Provide the [x, y] coordinate of the cell's center where the given text is located.  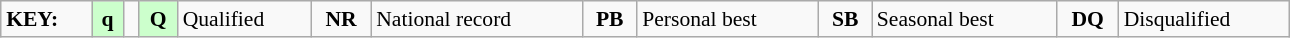
Disqualified [1204, 19]
SB [846, 19]
PB [610, 19]
Seasonal best [964, 19]
National record [476, 19]
Q [158, 19]
NR [341, 19]
DQ [1088, 19]
Personal best [728, 19]
KEY: [46, 19]
q [108, 19]
Qualified [244, 19]
